Detect which cell encompasses the target text, then output its [X, Y] center coordinate. 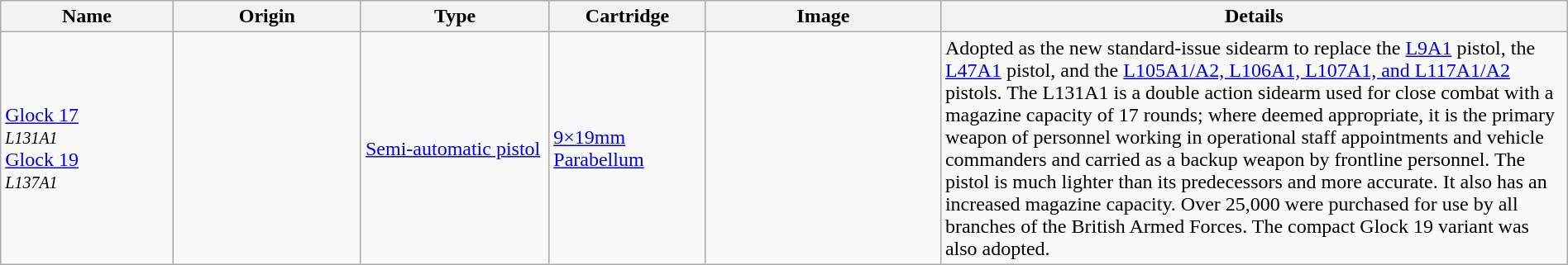
Name [87, 17]
Type [455, 17]
Glock 17L131A1Glock 19L137A1 [87, 149]
Cartridge [627, 17]
Image [823, 17]
Semi-automatic pistol [455, 149]
9×19mm Parabellum [627, 149]
Origin [266, 17]
Details [1254, 17]
